Locate the cell with the specified text and output its (X, Y) center coordinate. 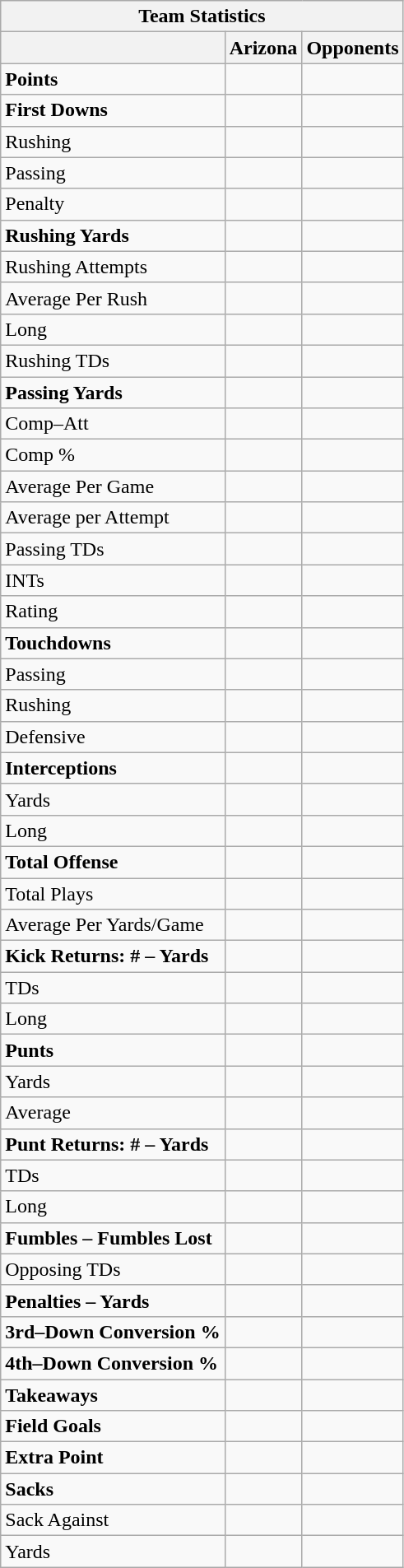
Average per Attempt (113, 518)
Touchdowns (113, 643)
Comp–Att (113, 424)
4th–Down Conversion % (113, 1363)
Rushing Yards (113, 235)
Fumbles – Fumbles Lost (113, 1238)
Punts (113, 1050)
Points (113, 79)
Arizona (263, 48)
Rushing Attempts (113, 267)
Passing TDs (113, 549)
Penalties – Yards (113, 1300)
Average (113, 1113)
Average Per Game (113, 486)
Average Per Rush (113, 298)
Extra Point (113, 1458)
Total Plays (113, 893)
Opponents (352, 48)
3rd–Down Conversion % (113, 1332)
First Downs (113, 110)
Penalty (113, 204)
Rushing TDs (113, 361)
Comp % (113, 455)
Total Offense (113, 862)
Average Per Yards/Game (113, 925)
Kick Returns: # – Yards (113, 956)
Defensive (113, 737)
Sack Against (113, 1520)
INTs (113, 580)
Punt Returns: # – Yards (113, 1144)
Interceptions (113, 768)
Sacks (113, 1489)
Takeaways (113, 1395)
Field Goals (113, 1426)
Team Statistics (202, 16)
Passing Yards (113, 393)
Rating (113, 612)
Opposing TDs (113, 1269)
